Detect which cell encompasses the target text, then output its [x, y] center coordinate. 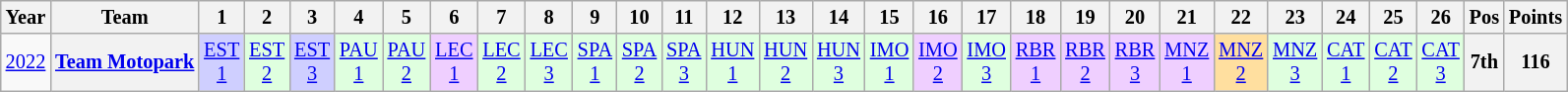
Points [1536, 17]
PAU1 [358, 62]
CAT3 [1441, 62]
21 [1187, 17]
8 [549, 17]
Pos [1484, 17]
10 [640, 17]
25 [1393, 17]
17 [986, 17]
LEC1 [454, 62]
13 [785, 17]
MNZ3 [1295, 62]
16 [937, 17]
22 [1240, 17]
SPA3 [683, 62]
9 [595, 17]
EST1 [221, 62]
2 [267, 17]
IMO2 [937, 62]
SPA1 [595, 62]
12 [732, 17]
11 [683, 17]
LEC3 [549, 62]
HUN2 [785, 62]
LEC2 [501, 62]
PAU2 [408, 62]
EST3 [312, 62]
IMO1 [890, 62]
23 [1295, 17]
Year [26, 17]
2022 [26, 62]
HUN1 [732, 62]
15 [890, 17]
7 [501, 17]
RBR3 [1135, 62]
RBR2 [1085, 62]
6 [454, 17]
18 [1035, 17]
20 [1135, 17]
CAT1 [1346, 62]
26 [1441, 17]
1 [221, 17]
SPA2 [640, 62]
MNZ2 [1240, 62]
3 [312, 17]
19 [1085, 17]
CAT2 [1393, 62]
24 [1346, 17]
14 [839, 17]
5 [408, 17]
7th [1484, 62]
EST2 [267, 62]
Team [124, 17]
RBR1 [1035, 62]
HUN3 [839, 62]
116 [1536, 62]
Team Motopark [124, 62]
4 [358, 17]
MNZ1 [1187, 62]
IMO3 [986, 62]
